Scan for the cell matching the given text and deliver its [x, y] coordinate at center. 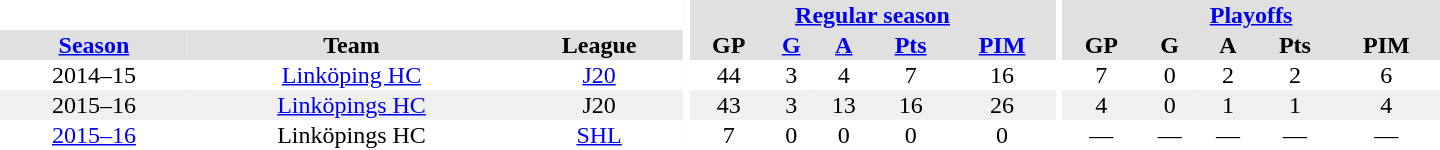
26 [1002, 105]
Playoffs [1251, 15]
Regular season [872, 15]
44 [728, 75]
Team [352, 45]
Season [94, 45]
SHL [599, 135]
League [599, 45]
43 [728, 105]
Linköping HC [352, 75]
6 [1386, 75]
13 [844, 105]
2014–15 [94, 75]
